Capture the cell that displays the provided text and extract its [X, Y] central coordinate. 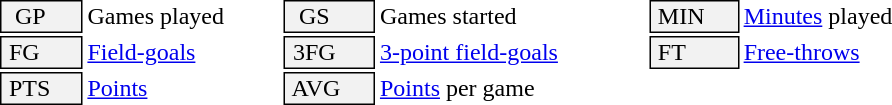
Games started [512, 16]
Games played [184, 16]
GP [42, 16]
3FG [330, 52]
AVG [330, 88]
Field-goals [184, 52]
MIN [694, 16]
FG [42, 52]
PTS [42, 88]
FT [694, 52]
GS [330, 16]
Points [184, 88]
3-point field-goals [512, 52]
Points per game [512, 88]
